Extract the (X, Y) coordinate from the center of the cell holding the provided text.  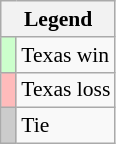
Texas loss (66, 90)
Texas win (66, 55)
Legend (58, 19)
Tie (66, 126)
